Identify which cell holds the provided text, then report its (x, y) central coordinate. 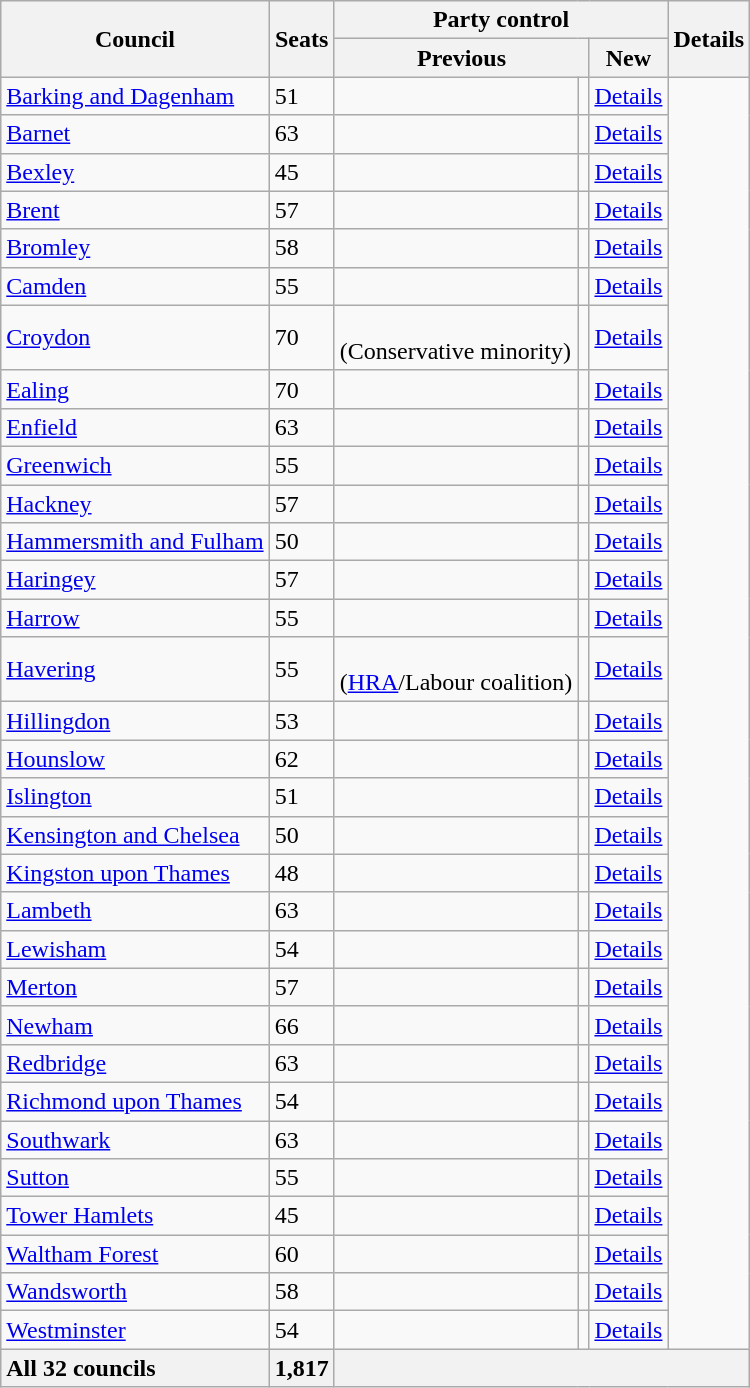
Newham (135, 1025)
60 (302, 1254)
Brent (135, 210)
Merton (135, 987)
Greenwich (135, 465)
Camden (135, 286)
48 (302, 873)
Ealing (135, 389)
1,817 (302, 1368)
Waltham Forest (135, 1254)
66 (302, 1025)
Tower Hamlets (135, 1216)
All 32 councils (135, 1368)
Party control (501, 20)
Islington (135, 797)
Westminster (135, 1330)
Previous (462, 58)
Council (135, 39)
Enfield (135, 427)
62 (302, 759)
Hounslow (135, 759)
Lewisham (135, 949)
Hammersmith and Fulham (135, 542)
Seats (302, 39)
Hackney (135, 503)
Bromley (135, 248)
Haringey (135, 580)
Sutton (135, 1178)
Lambeth (135, 911)
Redbridge (135, 1063)
Southwark (135, 1139)
Harrow (135, 618)
Croydon (135, 338)
(HRA/Labour coalition) (456, 670)
Bexley (135, 172)
Havering (135, 670)
Richmond upon Thames (135, 1101)
Barking and Dagenham (135, 96)
New (628, 58)
Hillingdon (135, 721)
Kensington and Chelsea (135, 835)
(Conservative minority) (456, 338)
Wandsworth (135, 1292)
Kingston upon Thames (135, 873)
Barnet (135, 134)
53 (302, 721)
